Determine the [x, y] coordinate at the center of the cell enclosing the given text.  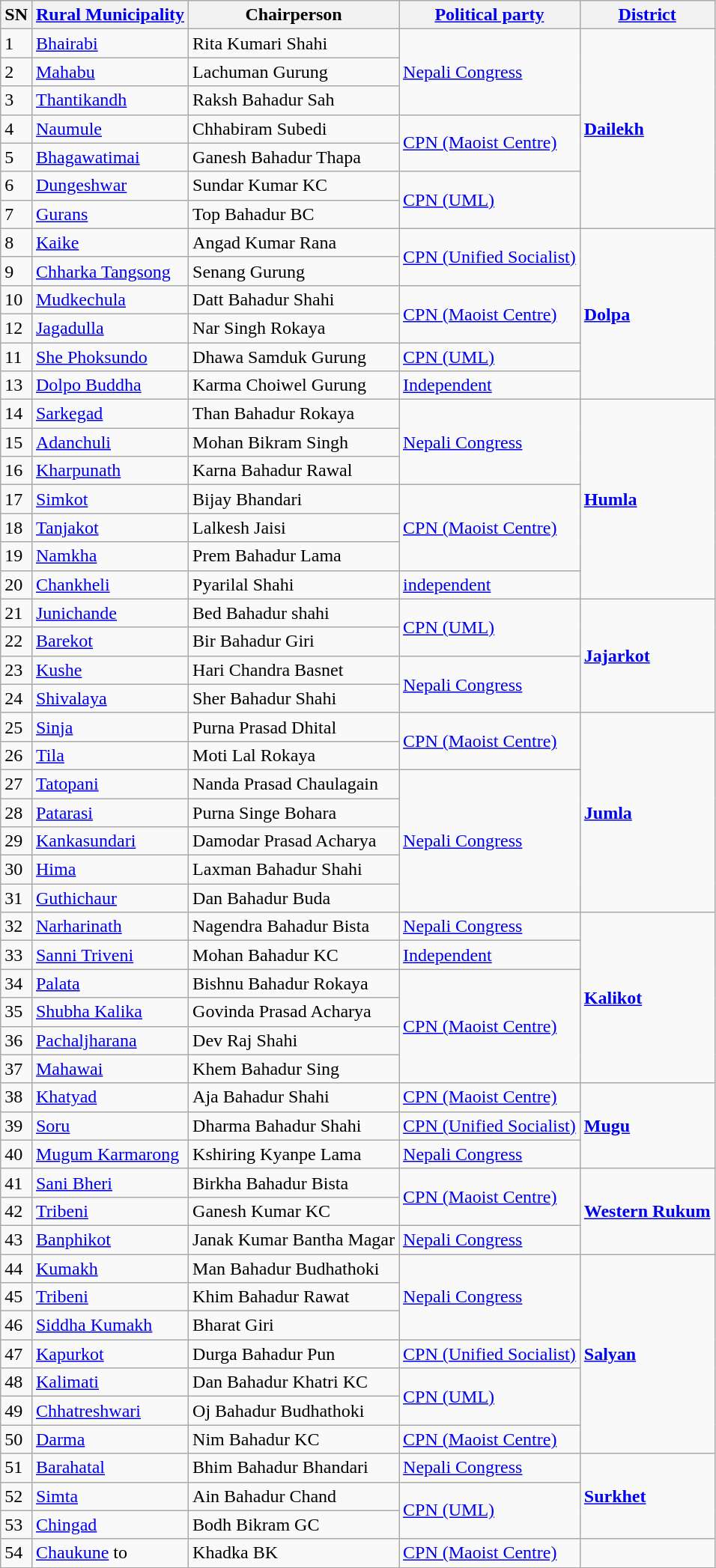
38 [16, 1097]
Ganesh Bahadur Thapa [294, 157]
Kushe [109, 670]
Mugum Karmarong [109, 1154]
Durga Bahadur Pun [294, 1354]
8 [16, 242]
Prem Bahadur Lama [294, 556]
17 [16, 499]
Bodh Bikram GC [294, 1525]
37 [16, 1069]
Man Bahadur Budhathoki [294, 1269]
Moti Lal Rokaya [294, 755]
Mudkechula [109, 299]
50 [16, 1439]
21 [16, 613]
Simta [109, 1496]
Tanjakot [109, 528]
27 [16, 784]
Dan Bahadur Khatri KC [294, 1382]
43 [16, 1239]
1 [16, 43]
Chhatreshwari [109, 1411]
Sundar Kumar KC [294, 186]
33 [16, 955]
Pyarilal Shahi [294, 585]
Siddha Kumakh [109, 1326]
Guthichaur [109, 898]
24 [16, 698]
Nim Bahadur KC [294, 1439]
25 [16, 727]
Khatyad [109, 1097]
Bhim Bahadur Bhandari [294, 1468]
Sher Bahadur Shahi [294, 698]
Political party [490, 15]
Bir Bahadur Giri [294, 641]
Lachuman Gurung [294, 72]
14 [16, 414]
Bed Bahadur shahi [294, 613]
Dungeshwar [109, 186]
Rita Kumari Shahi [294, 43]
19 [16, 556]
Jajarkot [647, 656]
SN [16, 15]
Than Bahadur Rokaya [294, 414]
4 [16, 129]
16 [16, 471]
Aja Bahadur Shahi [294, 1097]
18 [16, 528]
Dolpo Buddha [109, 385]
Banphikot [109, 1239]
Chharka Tangsong [109, 271]
Junichande [109, 613]
Karna Bahadur Rawal [294, 471]
Gurans [109, 214]
Mugu [647, 1126]
Kankasundari [109, 841]
Raksh Bahadur Sah [294, 100]
Nagendra Bahadur Bista [294, 927]
independent [490, 585]
51 [16, 1468]
Jagadulla [109, 328]
Khim Bahadur Rawat [294, 1297]
Bishnu Bahadur Rokaya [294, 983]
Mohan Bikram Singh [294, 442]
41 [16, 1183]
40 [16, 1154]
Khadka BK [294, 1553]
Kharpunath [109, 471]
Oj Bahadur Budhathoki [294, 1411]
Chaukune to [109, 1553]
Thantikandh [109, 100]
32 [16, 927]
Damodar Prasad Acharya [294, 841]
45 [16, 1297]
36 [16, 1040]
Sanni Triveni [109, 955]
Patarasi [109, 812]
35 [16, 1012]
Sinja [109, 727]
Shubha Kalika [109, 1012]
Purna Singe Bohara [294, 812]
22 [16, 641]
Birkha Bahadur Bista [294, 1183]
Ain Bahadur Chand [294, 1496]
Govinda Prasad Acharya [294, 1012]
Nar Singh Rokaya [294, 328]
Namkha [109, 556]
28 [16, 812]
47 [16, 1354]
Khem Bahadur Sing [294, 1069]
Ganesh Kumar KC [294, 1211]
Bharat Giri [294, 1326]
12 [16, 328]
Kumakh [109, 1269]
She Phoksundo [109, 357]
13 [16, 385]
Chingad [109, 1525]
Nanda Prasad Chaulagain [294, 784]
Adanchuli [109, 442]
Barahatal [109, 1468]
5 [16, 157]
Kapurkot [109, 1354]
Soru [109, 1126]
30 [16, 870]
26 [16, 755]
Kaike [109, 242]
Tila [109, 755]
Top Bahadur BC [294, 214]
Angad Kumar Rana [294, 242]
Datt Bahadur Shahi [294, 299]
Kalikot [647, 998]
Salyan [647, 1354]
Palata [109, 983]
6 [16, 186]
39 [16, 1126]
Dharma Bahadur Shahi [294, 1126]
Tatopani [109, 784]
20 [16, 585]
Lalkesh Jaisi [294, 528]
Mahawai [109, 1069]
42 [16, 1211]
Senang Gurung [294, 271]
Janak Kumar Bantha Magar [294, 1239]
Shivalaya [109, 698]
Karma Choiwel Gurung [294, 385]
Darma [109, 1439]
10 [16, 299]
Dan Bahadur Buda [294, 898]
11 [16, 357]
Dev Raj Shahi [294, 1040]
3 [16, 100]
44 [16, 1269]
Kshiring Kyanpe Lama [294, 1154]
District [647, 15]
Narharinath [109, 927]
Bijay Bhandari [294, 499]
34 [16, 983]
Dhawa Samduk Gurung [294, 357]
Purna Prasad Dhital [294, 727]
Bhagawatimai [109, 157]
Humla [647, 499]
Simkot [109, 499]
Bhairabi [109, 43]
Sarkegad [109, 414]
Mahabu [109, 72]
Pachaljharana [109, 1040]
Naumule [109, 129]
2 [16, 72]
Sani Bheri [109, 1183]
Western Rukum [647, 1211]
29 [16, 841]
7 [16, 214]
Hari Chandra Basnet [294, 670]
Jumla [647, 812]
Barekot [109, 641]
Mohan Bahadur KC [294, 955]
54 [16, 1553]
Hima [109, 870]
Kalimati [109, 1382]
Laxman Bahadur Shahi [294, 870]
23 [16, 670]
Chairperson [294, 15]
Rural Municipality [109, 15]
48 [16, 1382]
52 [16, 1496]
Chankheli [109, 585]
49 [16, 1411]
Dailekh [647, 129]
15 [16, 442]
46 [16, 1326]
31 [16, 898]
Chhabiram Subedi [294, 129]
Surkhet [647, 1496]
53 [16, 1525]
Dolpa [647, 314]
9 [16, 271]
